Search for the cell housing the specified text and yield its (x, y) center coordinate. 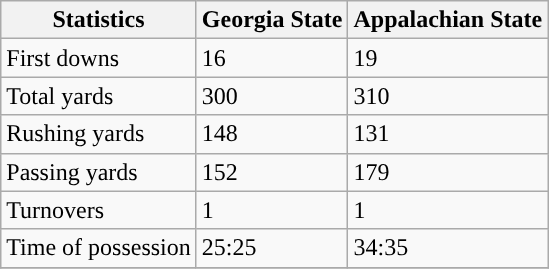
148 (272, 134)
Statistics (99, 20)
Appalachian State (448, 20)
179 (448, 172)
Time of possession (99, 248)
34:35 (448, 248)
19 (448, 58)
152 (272, 172)
Total yards (99, 96)
First downs (99, 58)
Passing yards (99, 172)
Rushing yards (99, 134)
Turnovers (99, 210)
300 (272, 96)
16 (272, 58)
Georgia State (272, 20)
310 (448, 96)
131 (448, 134)
25:25 (272, 248)
